Search for the cell housing the specified text and yield its [x, y] center coordinate. 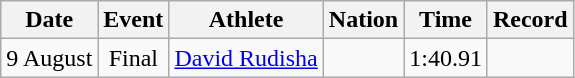
1:40.91 [446, 58]
David Rudisha [246, 58]
Date [50, 20]
Final [134, 58]
Nation [363, 20]
Time [446, 20]
9 August [50, 58]
Event [134, 20]
Record [530, 20]
Athlete [246, 20]
